From the cell containing the given text, extract its center point as [x, y] coordinate. 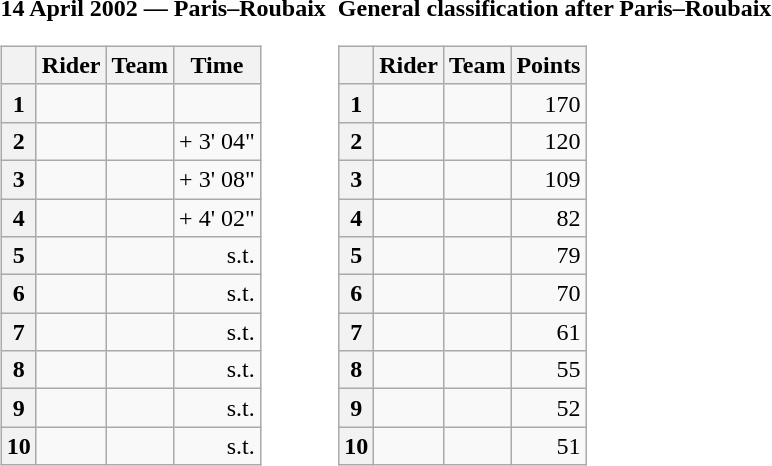
+ 4' 02" [218, 217]
61 [548, 332]
120 [548, 141]
52 [548, 408]
Time [218, 65]
51 [548, 446]
Points [548, 65]
+ 3' 04" [218, 141]
170 [548, 103]
82 [548, 217]
79 [548, 256]
70 [548, 294]
55 [548, 370]
+ 3' 08" [218, 179]
109 [548, 179]
